Return (x, y) of the center of cell containing provided text 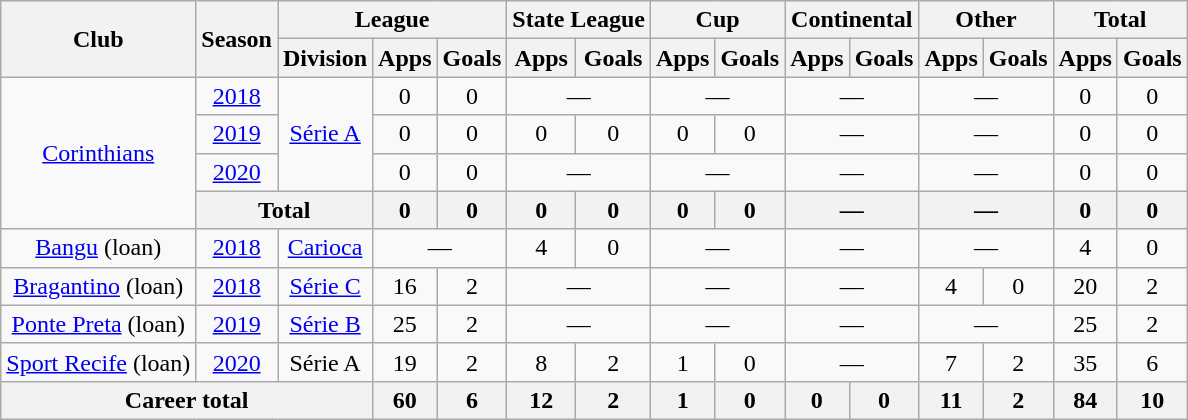
Carioca (326, 248)
19 (405, 362)
35 (1085, 362)
11 (951, 400)
Cup (717, 20)
Bangu (loan) (98, 248)
7 (951, 362)
Série C (326, 286)
Division (326, 58)
Season (237, 39)
Club (98, 39)
League (392, 20)
Other (986, 20)
84 (1085, 400)
Ponte Preta (loan) (98, 324)
12 (542, 400)
Bragantino (loan) (98, 286)
10 (1152, 400)
State League (579, 20)
20 (1085, 286)
60 (405, 400)
16 (405, 286)
Série B (326, 324)
Career total (187, 400)
Continental (852, 20)
8 (542, 362)
Corinthians (98, 153)
Sport Recife (loan) (98, 362)
